Pinpoint the cell where the given text exists, returning its [X, Y] midpoint coordinate. 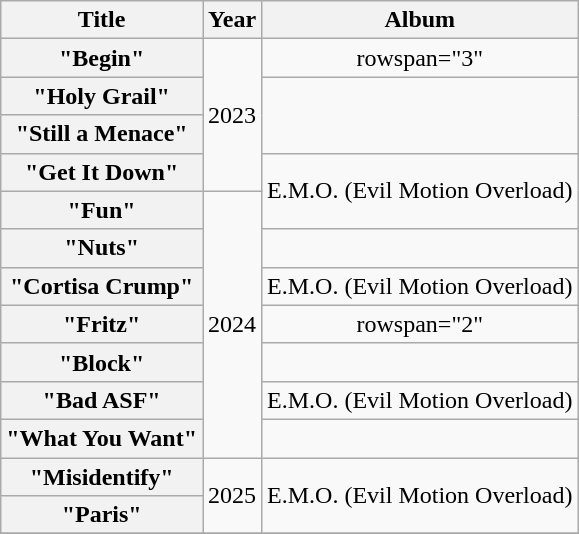
rowspan="3" [420, 58]
"Bad ASF" [102, 400]
Title [102, 20]
"What You Want" [102, 438]
"Paris" [102, 515]
"Still a Menace" [102, 134]
"Holy Grail" [102, 96]
"Cortisa Crump" [102, 286]
Album [420, 20]
"Get It Down" [102, 172]
2025 [232, 496]
"Begin" [102, 58]
"Nuts" [102, 248]
"Misidentify" [102, 477]
"Block" [102, 362]
"Fun" [102, 210]
Year [232, 20]
"Fritz" [102, 324]
2024 [232, 324]
2023 [232, 115]
rowspan="2" [420, 324]
